Identify which cell holds the provided text, then report its (X, Y) central coordinate. 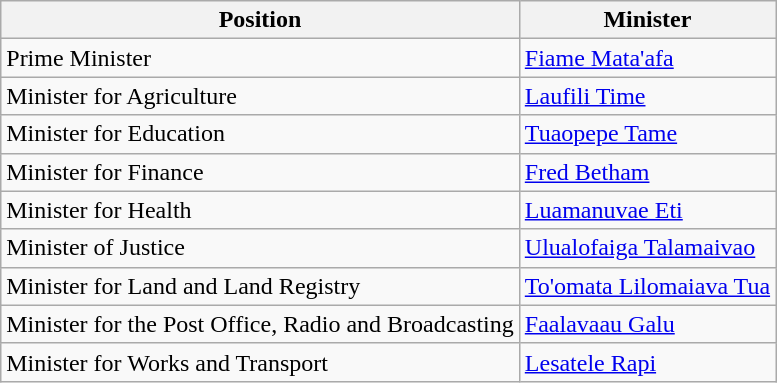
Minister for Works and Transport (260, 362)
Laufili Time (647, 96)
To'omata Lilomaiava Tua (647, 286)
Minister of Justice (260, 248)
Minister for Health (260, 210)
Minister for Finance (260, 172)
Minister for Land and Land Registry (260, 286)
Fiame Mata'afa (647, 58)
Position (260, 20)
Lesatele Rapi (647, 362)
Faalavaau Galu (647, 324)
Luamanuvae Eti (647, 210)
Minister for Agriculture (260, 96)
Minister for the Post Office, Radio and Broadcasting (260, 324)
Minister for Education (260, 134)
Ulualofaiga Talamaivao (647, 248)
Minister (647, 20)
Tuaopepe Tame (647, 134)
Fred Betham (647, 172)
Prime Minister (260, 58)
